Find where the given text appears and provide that cell's center as (X, Y) coordinate. 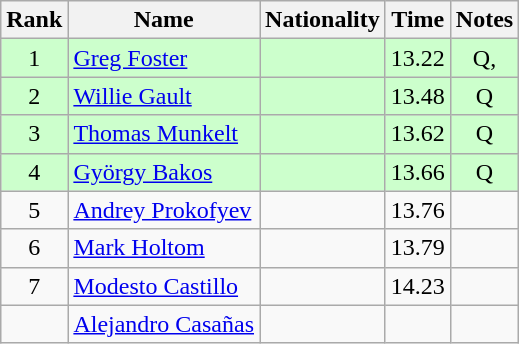
Willie Gault (164, 96)
Rank (34, 20)
1 (34, 58)
Modesto Castillo (164, 286)
Notes (484, 20)
Greg Foster (164, 58)
Q, (484, 58)
4 (34, 172)
5 (34, 210)
14.23 (418, 286)
György Bakos (164, 172)
Andrey Prokofyev (164, 210)
13.62 (418, 134)
Mark Holtom (164, 248)
7 (34, 286)
Name (164, 20)
Time (418, 20)
Thomas Munkelt (164, 134)
13.79 (418, 248)
13.66 (418, 172)
13.48 (418, 96)
Alejandro Casañas (164, 324)
13.76 (418, 210)
Nationality (323, 20)
2 (34, 96)
13.22 (418, 58)
6 (34, 248)
3 (34, 134)
